Return [X, Y] of the center of cell containing provided text 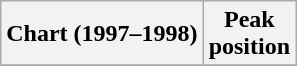
Peakposition [249, 34]
Chart (1997–1998) [102, 34]
